Detect which cell encompasses the target text, then output its [X, Y] center coordinate. 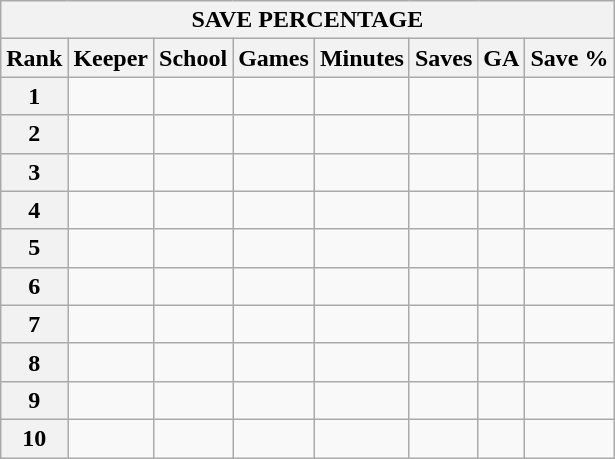
Games [274, 58]
1 [34, 96]
Saves [443, 58]
SAVE PERCENTAGE [308, 20]
Save % [570, 58]
9 [34, 400]
8 [34, 362]
10 [34, 438]
Rank [34, 58]
5 [34, 248]
3 [34, 172]
6 [34, 286]
7 [34, 324]
GA [502, 58]
Minutes [362, 58]
2 [34, 134]
School [194, 58]
Keeper [111, 58]
4 [34, 210]
